Pinpoint the cell where the given text exists, returning its [X, Y] midpoint coordinate. 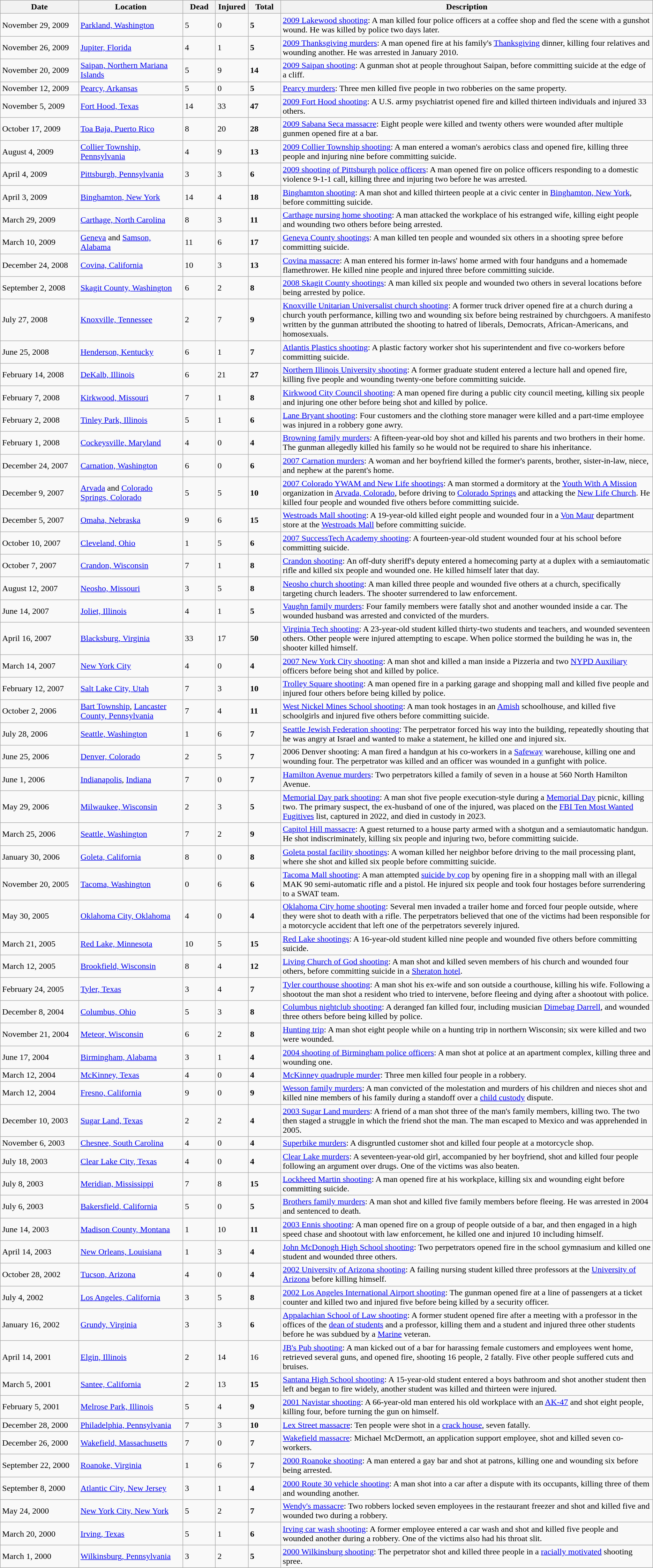
Binghamton, New York [130, 197]
Cleveland, Ohio [130, 543]
Knoxville, Tennessee [130, 320]
Denver, Colorado [130, 757]
Tacoma, Washington [130, 884]
12 [264, 966]
Neosho, Missouri [130, 588]
Dead [199, 7]
John McDonogh High School shooting: Two perpetrators opened fire in the school gymnasium and killed one student and wounded three others. [467, 1252]
May 29, 2006 [39, 807]
Fresno, California [130, 1093]
November 20, 2009 [39, 70]
2007 Carnation murders: A woman and her boyfriend killed the former's parents, brother, sister-in-law, niece, and nephew at the parent's home. [467, 465]
August 12, 2007 [39, 588]
Atlantic City, New Jersey [130, 1488]
Date [39, 7]
Pittsburgh, Pennsylvania [130, 174]
Wakefield, Massachusetts [130, 1443]
Omaha, Nebraska [130, 520]
April 4, 2009 [39, 174]
47 [264, 106]
Description [467, 7]
Location [130, 7]
November 5, 2009 [39, 106]
October 7, 2007 [39, 566]
October 10, 2007 [39, 543]
Lockheed Martin shooting: A man opened fire at his workplace, killing six and wounding eight before committing suicide. [467, 1184]
Meteor, Wisconsin [130, 1034]
April 3, 2009 [39, 197]
18 [264, 197]
Skagit County, Washington [130, 288]
June 25, 2008 [39, 352]
Columbus nightclub shooting: A deranged fan killed four, including musician Dimebag Darrell, and wounded three others before being killed by police. [467, 1011]
Grundy, Virginia [130, 1325]
July 8, 2003 [39, 1184]
Collier Township, Pennsylvania [130, 151]
June 25, 2006 [39, 757]
Arvada and Colorado Springs, Colorado [130, 493]
Chesnee, South Carolina [130, 1143]
Cockeysville, Maryland [130, 443]
Hunting trip: A man shot eight people while on a hunting trip in northern Wisconsin; six were killed and two were wounded. [467, 1034]
2002 University of Arizona shooting: A failing nursing student killed three professors at the University of Arizona before killing himself. [467, 1274]
Sugar Land, Texas [130, 1121]
January 16, 2002 [39, 1325]
Indianapolis, Indiana [130, 779]
December 10, 2003 [39, 1121]
Wilkinsburg, Pennsylvania [130, 1556]
Oklahoma City, Oklahoma [130, 916]
March 25, 2006 [39, 834]
Santee, California [130, 1384]
March 5, 2001 [39, 1384]
Total [264, 7]
50 [264, 638]
February 14, 2008 [39, 375]
April 16, 2007 [39, 638]
Goleta, California [130, 857]
Geneva and Samson, Alabama [130, 242]
December 9, 2007 [39, 493]
June 14, 2007 [39, 611]
2009 Sabana Seca massacre: Eight people were killed and twenty others were wounded after multiple gunmen opened fire at a bar. [467, 129]
March 14, 2007 [39, 665]
Tyler, Texas [130, 989]
February 2, 2008 [39, 420]
Wendy's massacre: Two robbers locked seven employees in the restaurant freezer and shot and killed five and wounded two during a robbery. [467, 1511]
February 24, 2005 [39, 989]
February 12, 2007 [39, 688]
New Orleans, Louisiana [130, 1252]
February 7, 2008 [39, 398]
January 30, 2006 [39, 857]
Bakersfield, California [130, 1207]
Madison County, Montana [130, 1229]
December 28, 2000 [39, 1425]
Fort Hood, Texas [130, 106]
DeKalb, Illinois [130, 375]
2009 Fort Hood shooting: A U.S. army psychiatrist opened fire and killed thirteen individuals and injured 33 others. [467, 106]
Philadelphia, Pennsylvania [130, 1425]
December 5, 2007 [39, 520]
March 21, 2005 [39, 944]
Irving, Texas [130, 1534]
June 17, 2004 [39, 1057]
April 14, 2001 [39, 1357]
November 29, 2009 [39, 25]
November 12, 2009 [39, 88]
2004 shooting of Birmingham police officers: A man shot at police at an apartment complex, killing three and wounding one. [467, 1057]
Brothers family murders: A man shot and killed five family members before fleeing. He was arrested in 2004 and sentenced to death. [467, 1207]
December 24, 2007 [39, 465]
July 28, 2006 [39, 734]
2009 Saipan shooting: A gunman shot at people throughout Saipan, before committing suicide at the edge of a cliff. [467, 70]
May 30, 2005 [39, 916]
September 8, 2000 [39, 1488]
2007 New York City shooting: A man shot and killed a man inside a Pizzeria and two NYPD Auxiliary officers before being shot and killed by police. [467, 665]
Lane Bryant shooting: Four customers and the clothing store manager were killed and a part-time employee was injured in a robbery gone awry. [467, 420]
March 1, 2000 [39, 1556]
July 18, 2003 [39, 1161]
December 26, 2000 [39, 1443]
Pearcy murders: Three men killed five people in two robberies on the same property. [467, 88]
March 20, 2000 [39, 1534]
Roanoke, Virginia [130, 1465]
November 20, 2005 [39, 884]
Henderson, Kentucky [130, 352]
Toa Baja, Puerto Rico [130, 129]
Geneva County shootings: A man killed ten people and wounded six others in a shooting spree before committing suicide. [467, 242]
Covina, California [130, 265]
Saipan, Northern Mariana Islands [130, 70]
June 1, 2006 [39, 779]
20 [232, 129]
2007 SuccessTech Academy shooting: A fourteen-year-old student wounded four at his school before committing suicide. [467, 543]
Atlantis Plastics shooting: A plastic factory worker shot his superintendent and five co-workers before committing suicide. [467, 352]
July 6, 2003 [39, 1207]
June 14, 2003 [39, 1229]
May 24, 2000 [39, 1511]
Brookfield, Wisconsin [130, 966]
November 21, 2004 [39, 1034]
December 24, 2008 [39, 265]
New York City [130, 665]
Red Lake shootings: A 16-year-old student killed nine people and wounded five others before committing suicide. [467, 944]
Columbus, Ohio [130, 1011]
28 [264, 129]
2000 Roanoke shooting: A man entered a gay bar and shot at patrons, killing one and wounding six before being arrested. [467, 1465]
July 27, 2008 [39, 320]
2000 Route 30 vehicle shooting: A man shot into a car after a dispute with its occupants, killing three of them and wounding another. [467, 1488]
July 4, 2002 [39, 1297]
Lex Street massacre: Ten people were shot in a crack house, seven fatally. [467, 1425]
October 2, 2006 [39, 711]
September 22, 2000 [39, 1465]
2008 Skagit County shootings: A man killed six people and wounded two others in several locations before being arrested by police. [467, 288]
New York City, New York [130, 1511]
Bart Township, Lancaster County, Pennsylvania [130, 711]
December 8, 2004 [39, 1011]
McKinney quadruple murder: Three men killed four people in a robbery. [467, 1075]
16 [264, 1357]
November 26, 2009 [39, 47]
March 29, 2009 [39, 220]
Tucson, Arizona [130, 1274]
March 10, 2009 [39, 242]
2000 Wilkinsburg shooting: The perpetrator shot and killed three people in a racially motivated shooting spree. [467, 1556]
Jupiter, Florida [130, 47]
21 [232, 375]
Salt Lake City, Utah [130, 688]
April 14, 2003 [39, 1252]
Parkland, Washington [130, 25]
February 1, 2008 [39, 443]
Crandon, Wisconsin [130, 566]
Clear Lake City, Texas [130, 1161]
Blacksburg, Virginia [130, 638]
Injured [232, 7]
Pearcy, Arkansas [130, 88]
Joliet, Illinois [130, 611]
Carnation, Washington [130, 465]
Meridian, Mississippi [130, 1184]
Los Angeles, California [130, 1297]
Binghamton shooting: A man shot and killed thirteen people at a civic center in Binghamton, New York, before committing suicide. [467, 197]
Wakefield massacre: Michael McDermott, an application support employee, shot and killed seven co-workers. [467, 1443]
September 2, 2008 [39, 288]
Tinley Park, Illinois [130, 420]
Elgin, Illinois [130, 1357]
October 17, 2009 [39, 129]
October 28, 2002 [39, 1274]
27 [264, 375]
Red Lake, Minnesota [130, 944]
November 6, 2003 [39, 1143]
Birmingham, Alabama [130, 1057]
McKinney, Texas [130, 1075]
Superbike murders: A disgruntled customer shot and killed four people at a motorcycle shop. [467, 1143]
August 4, 2009 [39, 151]
Kirkwood, Missouri [130, 398]
March 12, 2005 [39, 966]
Carthage, North Carolina [130, 220]
Melrose Park, Illinois [130, 1407]
Milwaukee, Wisconsin [130, 807]
February 5, 2001 [39, 1407]
Hamilton Avenue murders: Two perpetrators killed a family of seven in a house at 560 North Hamilton Avenue. [467, 779]
